Search for the cell housing the specified text and yield its (x, y) center coordinate. 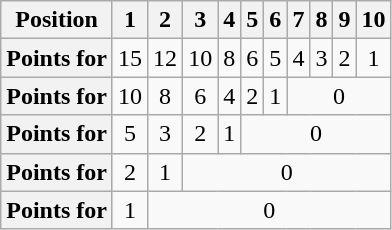
12 (166, 58)
Position (57, 20)
9 (344, 20)
7 (298, 20)
15 (130, 58)
